Locate the cell with the specified text and output its [X, Y] center coordinate. 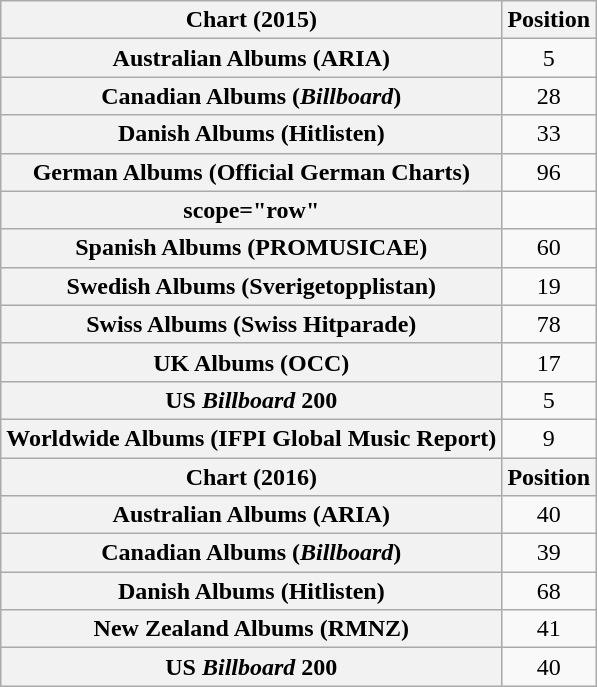
68 [549, 591]
19 [549, 286]
9 [549, 438]
Swedish Albums (Sverigetopplistan) [252, 286]
78 [549, 324]
Chart (2015) [252, 20]
German Albums (Official German Charts) [252, 172]
96 [549, 172]
New Zealand Albums (RMNZ) [252, 629]
Spanish Albums (PROMUSICAE) [252, 248]
scope="row" [252, 210]
17 [549, 362]
Swiss Albums (Swiss Hitparade) [252, 324]
Worldwide Albums (IFPI Global Music Report) [252, 438]
41 [549, 629]
Chart (2016) [252, 477]
UK Albums (OCC) [252, 362]
33 [549, 134]
60 [549, 248]
39 [549, 553]
28 [549, 96]
